Provide the [X, Y] coordinate of the cell's center where the given text is located.  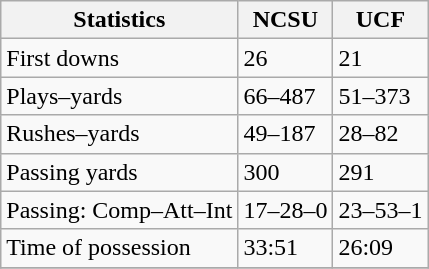
First downs [120, 58]
Passing: Comp–Att–Int [120, 210]
Time of possession [120, 248]
Rushes–yards [120, 134]
NCSU [286, 20]
UCF [380, 20]
49–187 [286, 134]
21 [380, 58]
300 [286, 172]
23–53–1 [380, 210]
291 [380, 172]
26 [286, 58]
17–28–0 [286, 210]
Passing yards [120, 172]
66–487 [286, 96]
28–82 [380, 134]
26:09 [380, 248]
Statistics [120, 20]
51–373 [380, 96]
Plays–yards [120, 96]
33:51 [286, 248]
